Locate the cell with the specified text and output its [X, Y] center coordinate. 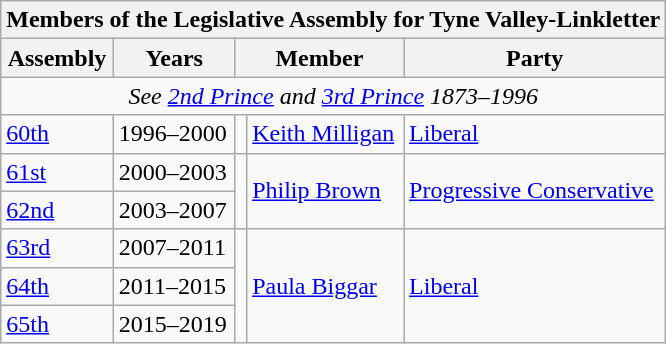
Members of the Legislative Assembly for Tyne Valley-Linkletter [334, 20]
60th [57, 134]
Party [535, 58]
2015–2019 [174, 324]
Paula Biggar [326, 286]
Member [319, 58]
Keith Milligan [326, 134]
Progressive Conservative [535, 191]
63rd [57, 248]
Assembly [57, 58]
See 2nd Prince and 3rd Prince 1873–1996 [334, 96]
2000–2003 [174, 172]
62nd [57, 210]
61st [57, 172]
2007–2011 [174, 248]
64th [57, 286]
2003–2007 [174, 210]
Philip Brown [326, 191]
1996–2000 [174, 134]
Years [174, 58]
2011–2015 [174, 286]
65th [57, 324]
